Scan for the cell matching the given text and deliver its (x, y) coordinate at center. 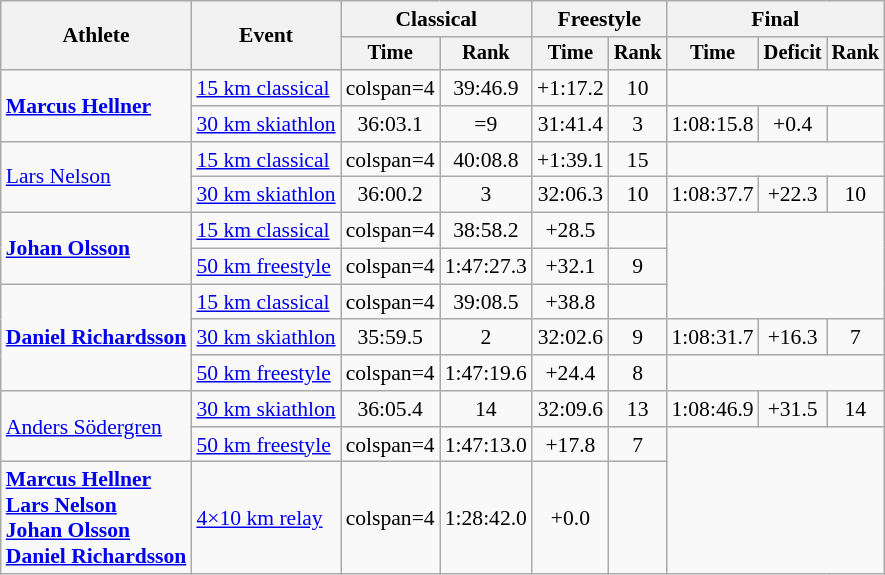
+22.3 (793, 195)
1:47:19.6 (486, 373)
Athlete (96, 36)
Johan Olsson (96, 248)
Lars Nelson (96, 178)
32:09.6 (570, 409)
+1:39.1 (570, 160)
15 (638, 160)
Marcus Hellner (96, 106)
=9 (486, 124)
1:08:37.7 (712, 195)
39:46.9 (486, 88)
32:02.6 (570, 338)
1:47:27.3 (486, 267)
36:00.2 (390, 195)
2 (486, 338)
4×10 km relay (266, 518)
Final (775, 19)
1:08:31.7 (712, 338)
+28.5 (570, 231)
35:59.5 (390, 338)
Classical (436, 19)
38:58.2 (486, 231)
Marcus HellnerLars NelsonJohan OlssonDaniel Richardsson (96, 518)
+32.1 (570, 267)
Deficit (793, 54)
8 (638, 373)
36:05.4 (390, 409)
Daniel Richardsson (96, 338)
+31.5 (793, 409)
1:28:42.0 (486, 518)
31:41.4 (570, 124)
+38.8 (570, 302)
+0.4 (793, 124)
+0.0 (570, 518)
1:08:46.9 (712, 409)
40:08.8 (486, 160)
+24.4 (570, 373)
+17.8 (570, 445)
Anders Södergren (96, 426)
1:47:13.0 (486, 445)
Event (266, 36)
+1:17.2 (570, 88)
39:08.5 (486, 302)
+16.3 (793, 338)
13 (638, 409)
32:06.3 (570, 195)
Freestyle (599, 19)
1:08:15.8 (712, 124)
36:03.1 (390, 124)
